Output the (x, y) coordinate of the center of the cell containing the given text.  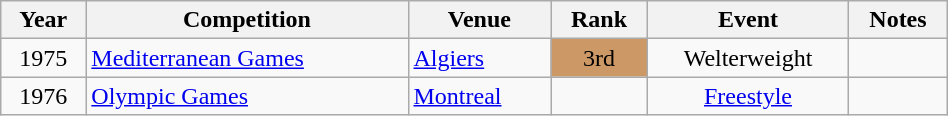
1976 (44, 96)
Algiers (480, 58)
Year (44, 20)
Mediterranean Games (247, 58)
Event (748, 20)
Montreal (480, 96)
Olympic Games (247, 96)
1975 (44, 58)
Freestyle (748, 96)
Notes (898, 20)
3rd (600, 58)
Competition (247, 20)
Rank (600, 20)
Venue (480, 20)
Welterweight (748, 58)
